Pinpoint the cell where the given text exists, returning its (x, y) midpoint coordinate. 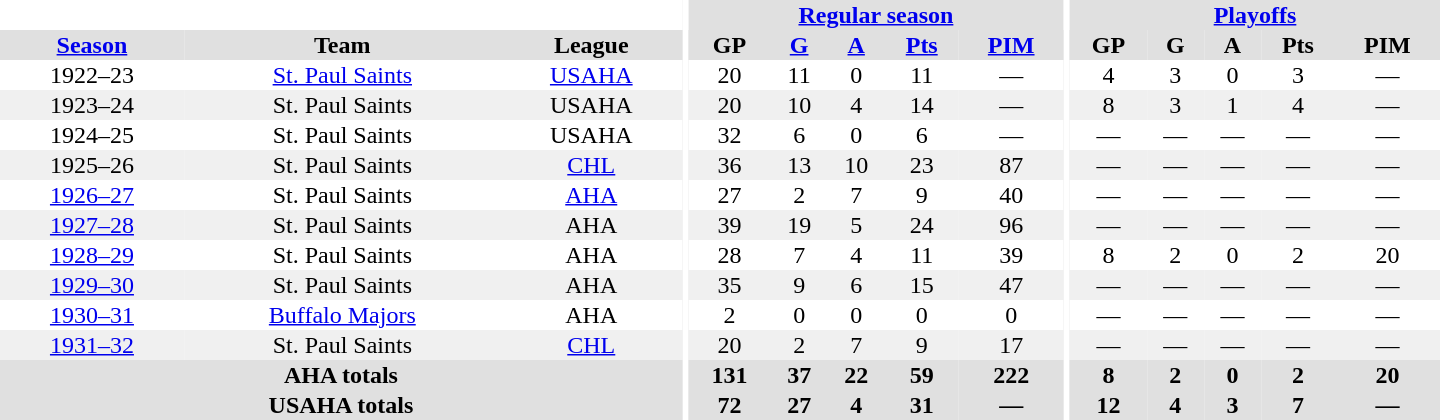
31 (922, 405)
47 (1012, 285)
23 (922, 165)
40 (1012, 195)
14 (922, 105)
1929–30 (92, 285)
13 (800, 165)
Playoffs (1255, 15)
1923–24 (92, 105)
Buffalo Majors (342, 315)
1925–26 (92, 165)
222 (1012, 375)
1927–28 (92, 225)
League (592, 45)
72 (729, 405)
15 (922, 285)
17 (1012, 345)
1930–31 (92, 315)
28 (729, 255)
1928–29 (92, 255)
1924–25 (92, 135)
Team (342, 45)
131 (729, 375)
22 (856, 375)
1931–32 (92, 345)
Season (92, 45)
5 (856, 225)
Regular season (876, 15)
59 (922, 375)
1 (1232, 105)
1926–27 (92, 195)
32 (729, 135)
37 (800, 375)
96 (1012, 225)
19 (800, 225)
35 (729, 285)
12 (1108, 405)
USAHA totals (341, 405)
AHA totals (341, 375)
1922–23 (92, 75)
24 (922, 225)
87 (1012, 165)
36 (729, 165)
